Identify which cell holds the provided text, then report its (x, y) central coordinate. 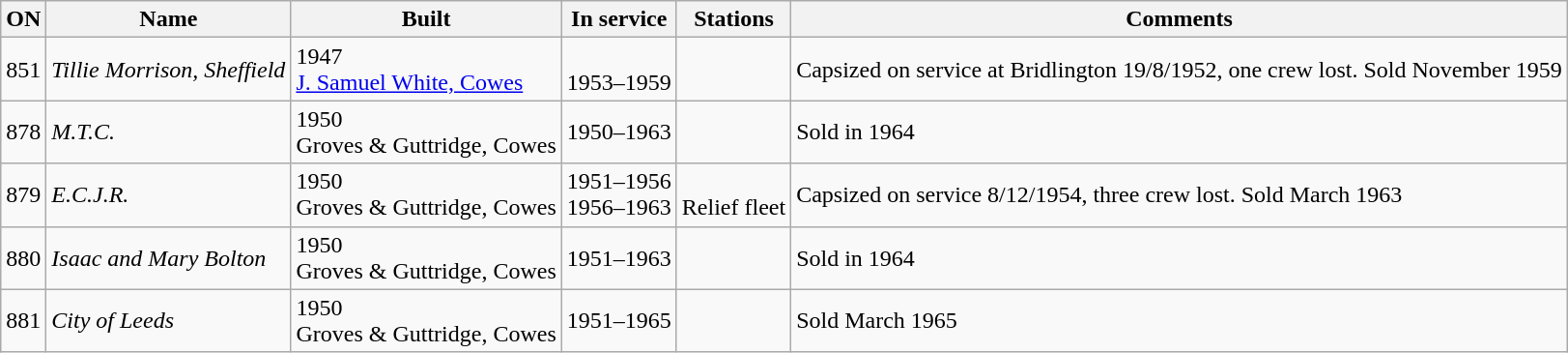
Isaac and Mary Bolton (168, 257)
M.T.C. (168, 132)
Sold March 1965 (1180, 321)
Capsized on service 8/12/1954, three crew lost. Sold March 1963 (1180, 195)
ON (23, 19)
881 (23, 321)
1951–19561956–1963 (618, 195)
1953–1959 (618, 70)
City of Leeds (168, 321)
Stations (733, 19)
878 (23, 132)
851 (23, 70)
Tillie Morrison, Sheffield (168, 70)
879 (23, 195)
1951–1963 (618, 257)
1950–1963 (618, 132)
Built (426, 19)
Relief fleet (733, 195)
1947J. Samuel White, Cowes (426, 70)
Comments (1180, 19)
1951–1965 (618, 321)
Capsized on service at Bridlington 19/8/1952, one crew lost. Sold November 1959 (1180, 70)
E.C.J.R. (168, 195)
In service (618, 19)
Name (168, 19)
880 (23, 257)
